Detect which cell encompasses the target text, then output its (x, y) center coordinate. 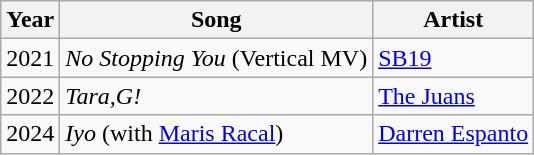
SB19 (454, 58)
Darren Espanto (454, 134)
Year (30, 20)
2024 (30, 134)
Artist (454, 20)
No Stopping You (Vertical MV) (216, 58)
Iyo (with Maris Racal) (216, 134)
Song (216, 20)
2022 (30, 96)
Tara,G! (216, 96)
The Juans (454, 96)
2021 (30, 58)
